Return the (X, Y) coordinate for the center point of the cell that contains the specified text.  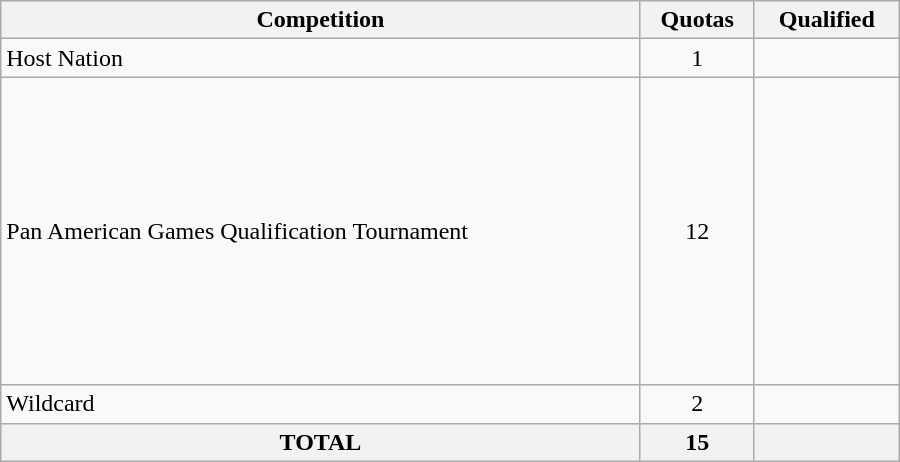
1 (697, 58)
Quotas (697, 20)
TOTAL (320, 442)
12 (697, 231)
Qualified (826, 20)
Pan American Games Qualification Tournament (320, 231)
2 (697, 404)
Competition (320, 20)
Host Nation (320, 58)
15 (697, 442)
Wildcard (320, 404)
